Capture the cell that displays the provided text and extract its (X, Y) central coordinate. 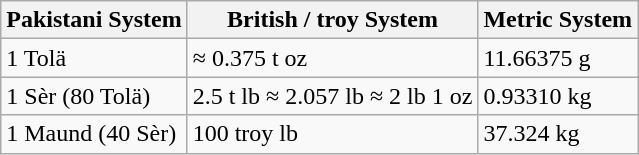
Metric System (558, 20)
1 Sèr (80 Tolä) (94, 96)
≈ 0.375 t oz (332, 58)
British / troy System (332, 20)
Pakistani System (94, 20)
0.93310 kg (558, 96)
1 Tolä (94, 58)
37.324 kg (558, 134)
11.66375 g (558, 58)
1 Maund (40 Sèr) (94, 134)
100 troy lb (332, 134)
2.5 t lb ≈ 2.057 lb ≈ 2 lb 1 oz (332, 96)
